Search for the cell housing the specified text and yield its [X, Y] center coordinate. 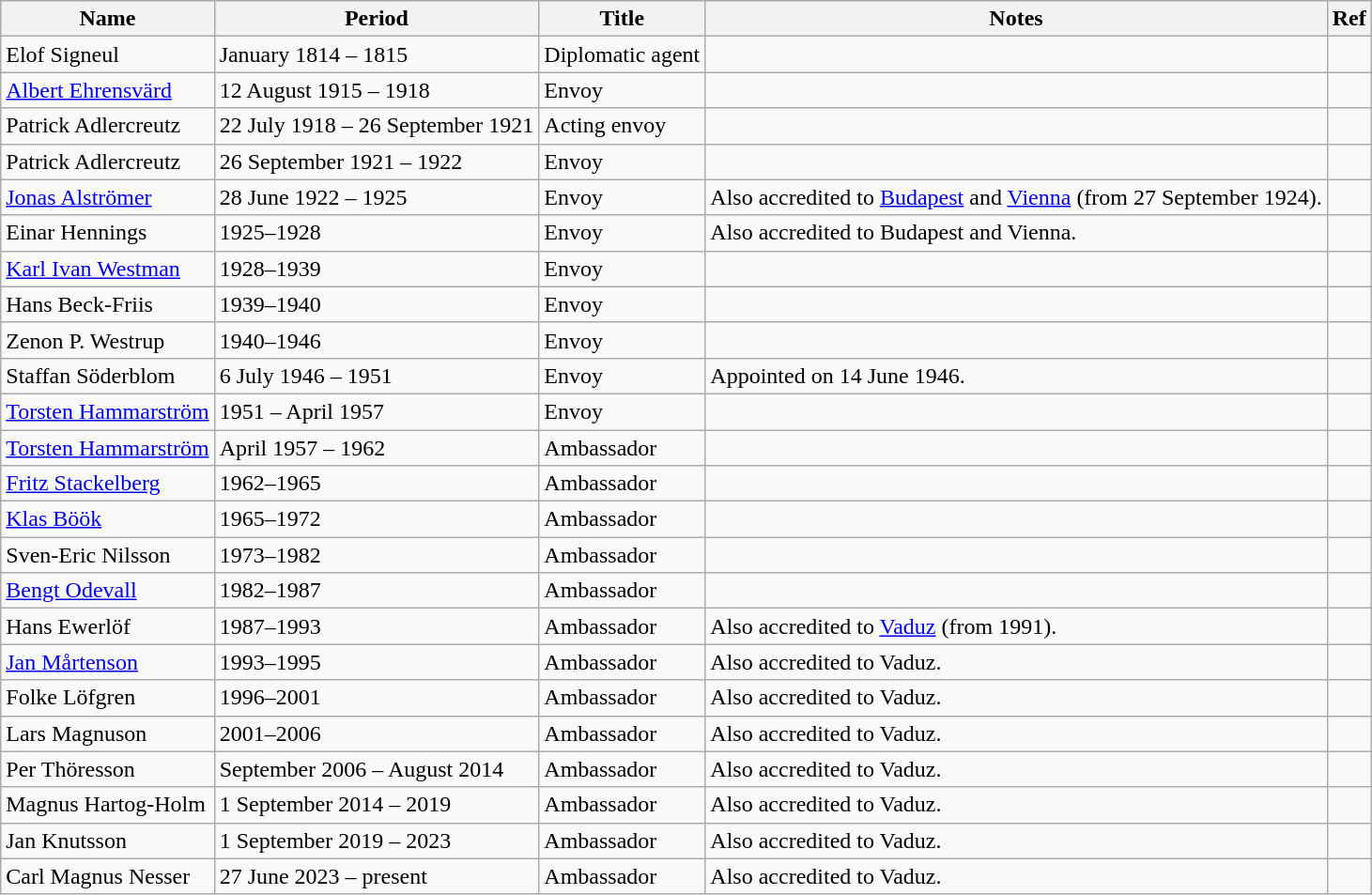
1940–1946 [377, 340]
Jonas Alströmer [107, 197]
1962–1965 [377, 484]
2001–2006 [377, 733]
1939–1940 [377, 304]
1928–1939 [377, 269]
Klas Böök [107, 519]
1 September 2014 – 2019 [377, 805]
Jan Mårtenson [107, 662]
September 2006 – August 2014 [377, 769]
Sven-Eric Nilsson [107, 555]
Jan Knutsson [107, 841]
Acting envoy [622, 126]
Carl Magnus Nesser [107, 876]
Hans Ewerlöf [107, 626]
Albert Ehrensvärd [107, 90]
1973–1982 [377, 555]
Zenon P. Westrup [107, 340]
28 June 1922 – 1925 [377, 197]
22 July 1918 – 26 September 1921 [377, 126]
Staffan Söderblom [107, 376]
Also accredited to Vaduz (from 1991). [1016, 626]
January 1814 – 1815 [377, 54]
27 June 2023 – present [377, 876]
1993–1995 [377, 662]
Fritz Stackelberg [107, 484]
12 August 1915 – 1918 [377, 90]
1965–1972 [377, 519]
1987–1993 [377, 626]
Diplomatic agent [622, 54]
Notes [1016, 19]
1982–1987 [377, 591]
Also accredited to Budapest and Vienna (from 27 September 1924). [1016, 197]
Period [377, 19]
1925–1928 [377, 233]
Karl Ivan Westman [107, 269]
Folke Löfgren [107, 698]
Per Thöresson [107, 769]
Name [107, 19]
Ref [1349, 19]
1996–2001 [377, 698]
Appointed on 14 June 1946. [1016, 376]
Title [622, 19]
Elof Signeul [107, 54]
1951 – April 1957 [377, 411]
Also accredited to Budapest and Vienna. [1016, 233]
Lars Magnuson [107, 733]
26 September 1921 – 1922 [377, 162]
1 September 2019 – 2023 [377, 841]
Hans Beck-Friis [107, 304]
April 1957 – 1962 [377, 448]
Einar Hennings [107, 233]
6 July 1946 – 1951 [377, 376]
Magnus Hartog-Holm [107, 805]
Bengt Odevall [107, 591]
